Determine the (x, y) coordinate at the center of the cell enclosing the given text.  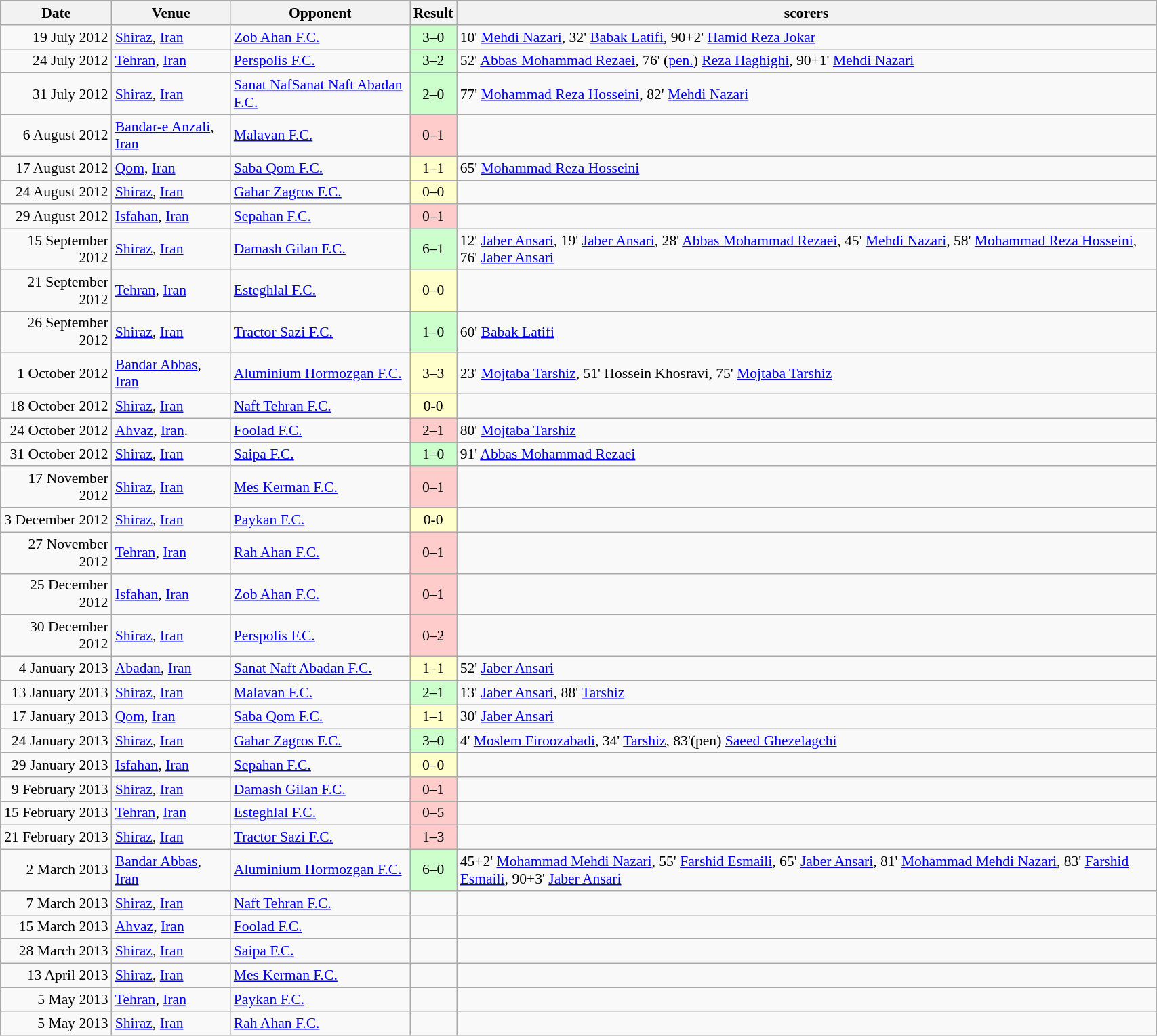
12' Jaber Ansari, 19' Jaber Ansari, 28' Abbas Mohammad Rezaei, 45' Mehdi Nazari, 58' Mohammad Reza Hosseini, 76' Jaber Ansari (807, 249)
4' Moslem Firoozabadi, 34' Tarshiz, 83'(pen) Saeed Ghezelagchi (807, 741)
28 March 2013 (56, 951)
6–0 (434, 870)
17 August 2012 (56, 168)
15 March 2013 (56, 927)
17 January 2013 (56, 717)
9 February 2013 (56, 789)
23' Mojtaba Tarshiz, 51' Hossein Khosravi, 75' Mojtaba Tarshiz (807, 374)
30' Jaber Ansari (807, 717)
80' Mojtaba Tarshiz (807, 430)
Bandar-e Anzali, Iran (171, 136)
2–0 (434, 94)
4 January 2013 (56, 669)
24 July 2012 (56, 61)
1 October 2012 (56, 374)
3–3 (434, 374)
13 April 2013 (56, 976)
18 October 2012 (56, 407)
52' Abbas Mohammad Rezaei, 76' (pen.) Reza Haghighi, 90+1' Mehdi Nazari (807, 61)
15 September 2012 (56, 249)
26 September 2012 (56, 332)
31 October 2012 (56, 455)
29 August 2012 (56, 217)
25 December 2012 (56, 594)
Sanat NafSanat Naft Abadan F.C. (320, 94)
Opponent (320, 13)
6–1 (434, 249)
Abadan, Iran (171, 669)
3–2 (434, 61)
65' Mohammad Reza Hosseini (807, 168)
Ahvaz, Iran. (171, 430)
Result (434, 13)
45+2' Mohammad Mehdi Nazari, 55' Farshid Esmaili, 65' Jaber Ansari, 81' Mohammad Mehdi Nazari, 83' Farshid Esmaili, 90+3' Jaber Ansari (807, 870)
31 July 2012 (56, 94)
6 August 2012 (56, 136)
0–5 (434, 813)
1–3 (434, 837)
Date (56, 13)
3 December 2012 (56, 520)
Venue (171, 13)
77' Mohammad Reza Hosseini, 82' Mehdi Nazari (807, 94)
0–2 (434, 636)
17 November 2012 (56, 488)
Sanat Naft Abadan F.C. (320, 669)
21 September 2012 (56, 290)
2 March 2013 (56, 870)
13 January 2013 (56, 692)
7 March 2013 (56, 903)
Ahvaz, Iran (171, 927)
10' Mehdi Nazari, 32' Babak Latifi, 90+2' Hamid Reza Jokar (807, 37)
91' Abbas Mohammad Rezaei (807, 455)
30 December 2012 (56, 636)
29 January 2013 (56, 765)
13' Jaber Ansari, 88' Tarshiz (807, 692)
scorers (807, 13)
52' Jaber Ansari (807, 669)
24 October 2012 (56, 430)
15 February 2013 (56, 813)
24 August 2012 (56, 192)
60' Babak Latifi (807, 332)
19 July 2012 (56, 37)
24 January 2013 (56, 741)
27 November 2012 (56, 553)
21 February 2013 (56, 837)
